Scan for the cell matching the given text and deliver its (X, Y) coordinate at center. 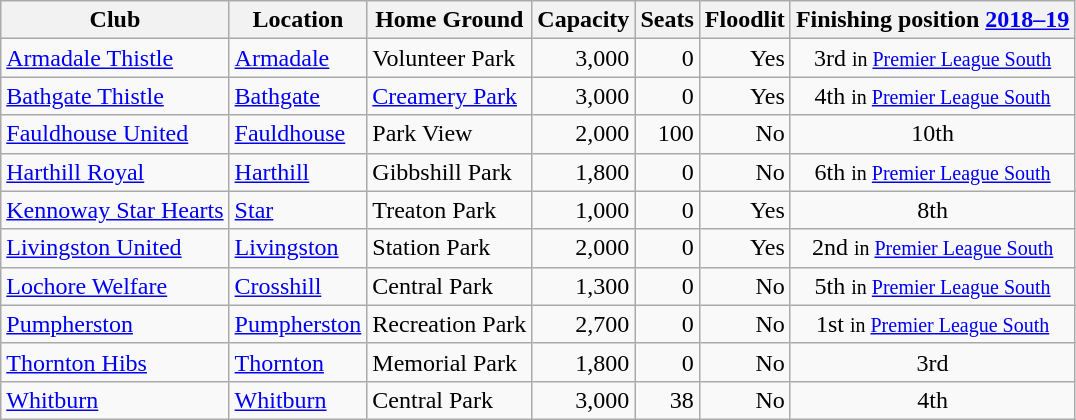
Lochore Welfare (115, 286)
Park View (450, 134)
Harthill Royal (115, 172)
2nd in Premier League South (932, 248)
10th (932, 134)
Livingston United (115, 248)
Star (298, 210)
8th (932, 210)
3rd (932, 362)
3rd in Premier League South (932, 58)
Livingston (298, 248)
100 (667, 134)
Capacity (584, 20)
Harthill (298, 172)
Creamery Park (450, 96)
Bathgate Thistle (115, 96)
Fauldhouse (298, 134)
Thornton (298, 362)
Finishing position 2018–19 (932, 20)
Recreation Park (450, 324)
Seats (667, 20)
Location (298, 20)
Armadale Thistle (115, 58)
Bathgate (298, 96)
2,700 (584, 324)
Crosshill (298, 286)
38 (667, 400)
Volunteer Park (450, 58)
Club (115, 20)
Station Park (450, 248)
Kennoway Star Hearts (115, 210)
1st in Premier League South (932, 324)
Memorial Park (450, 362)
Home Ground (450, 20)
Gibbshill Park (450, 172)
1,300 (584, 286)
Thornton Hibs (115, 362)
6th in Premier League South (932, 172)
Armadale (298, 58)
4th (932, 400)
Treaton Park (450, 210)
Fauldhouse United (115, 134)
5th in Premier League South (932, 286)
Floodlit (744, 20)
1,000 (584, 210)
4th in Premier League South (932, 96)
